From the cell containing the given text, extract its center point as [x, y] coordinate. 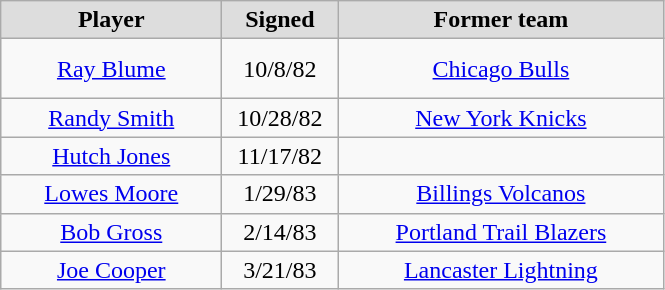
Signed [280, 20]
Chicago Bulls [501, 69]
Ray Blume [112, 69]
10/8/82 [280, 69]
11/17/82 [280, 156]
Billings Volcanos [501, 194]
Joe Cooper [112, 270]
1/29/83 [280, 194]
New York Knicks [501, 118]
Hutch Jones [112, 156]
Lowes Moore [112, 194]
Portland Trail Blazers [501, 232]
Bob Gross [112, 232]
10/28/82 [280, 118]
3/21/83 [280, 270]
Randy Smith [112, 118]
2/14/83 [280, 232]
Player [112, 20]
Lancaster Lightning [501, 270]
Former team [501, 20]
